Find where the given text appears and provide that cell's center as [x, y] coordinate. 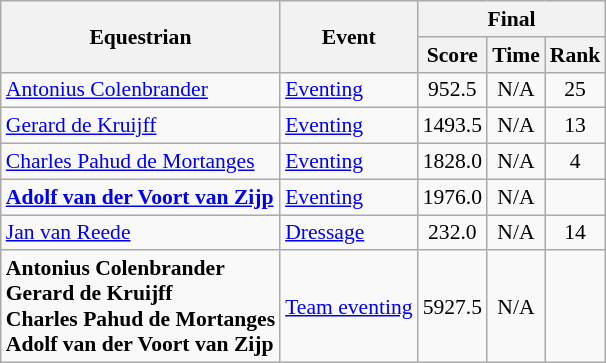
952.5 [452, 90]
Rank [576, 55]
Jan van Reede [140, 233]
1828.0 [452, 162]
1976.0 [452, 197]
Charles Pahud de Mortanges [140, 162]
14 [576, 233]
Score [452, 55]
Antonius Colenbrander [140, 90]
1493.5 [452, 126]
5927.5 [452, 307]
13 [576, 126]
Final [512, 19]
Dressage [348, 233]
Antonius Colenbrander Gerard de Kruijff Charles Pahud de Mortanges Adolf van der Voort van Zijp [140, 307]
Time [516, 55]
4 [576, 162]
Equestrian [140, 36]
25 [576, 90]
Gerard de Kruijff [140, 126]
Event [348, 36]
232.0 [452, 233]
Adolf van der Voort van Zijp [140, 197]
Team eventing [348, 307]
